For the text-containing cell, return its midpoint in (X, Y) coordinate format. 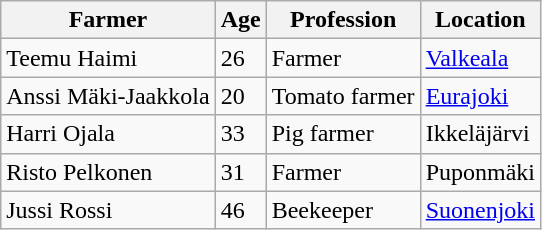
Suonenjoki (480, 210)
31 (240, 172)
Tomato farmer (343, 96)
Profession (343, 20)
46 (240, 210)
Puponmäki (480, 172)
20 (240, 96)
33 (240, 134)
26 (240, 58)
Harri Ojala (108, 134)
Valkeala (480, 58)
Age (240, 20)
Eurajoki (480, 96)
Pig farmer (343, 134)
Anssi Mäki-Jaakkola (108, 96)
Ikkeläjärvi (480, 134)
Teemu Haimi (108, 58)
Risto Pelkonen (108, 172)
Jussi Rossi (108, 210)
Beekeeper (343, 210)
Location (480, 20)
